Extract the (X, Y) coordinate from the center of the cell holding the provided text.  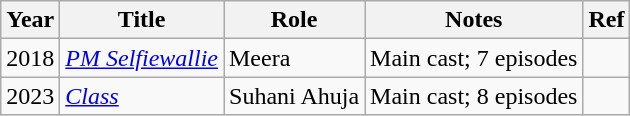
PM Selfiewallie (142, 58)
Role (294, 20)
Notes (474, 20)
Suhani Ahuja (294, 96)
2023 (30, 96)
Main cast; 7 episodes (474, 58)
Year (30, 20)
Class (142, 96)
Title (142, 20)
Meera (294, 58)
2018 (30, 58)
Main cast; 8 episodes (474, 96)
Ref (606, 20)
